Output the (X, Y) coordinate of the center of the cell containing the given text.  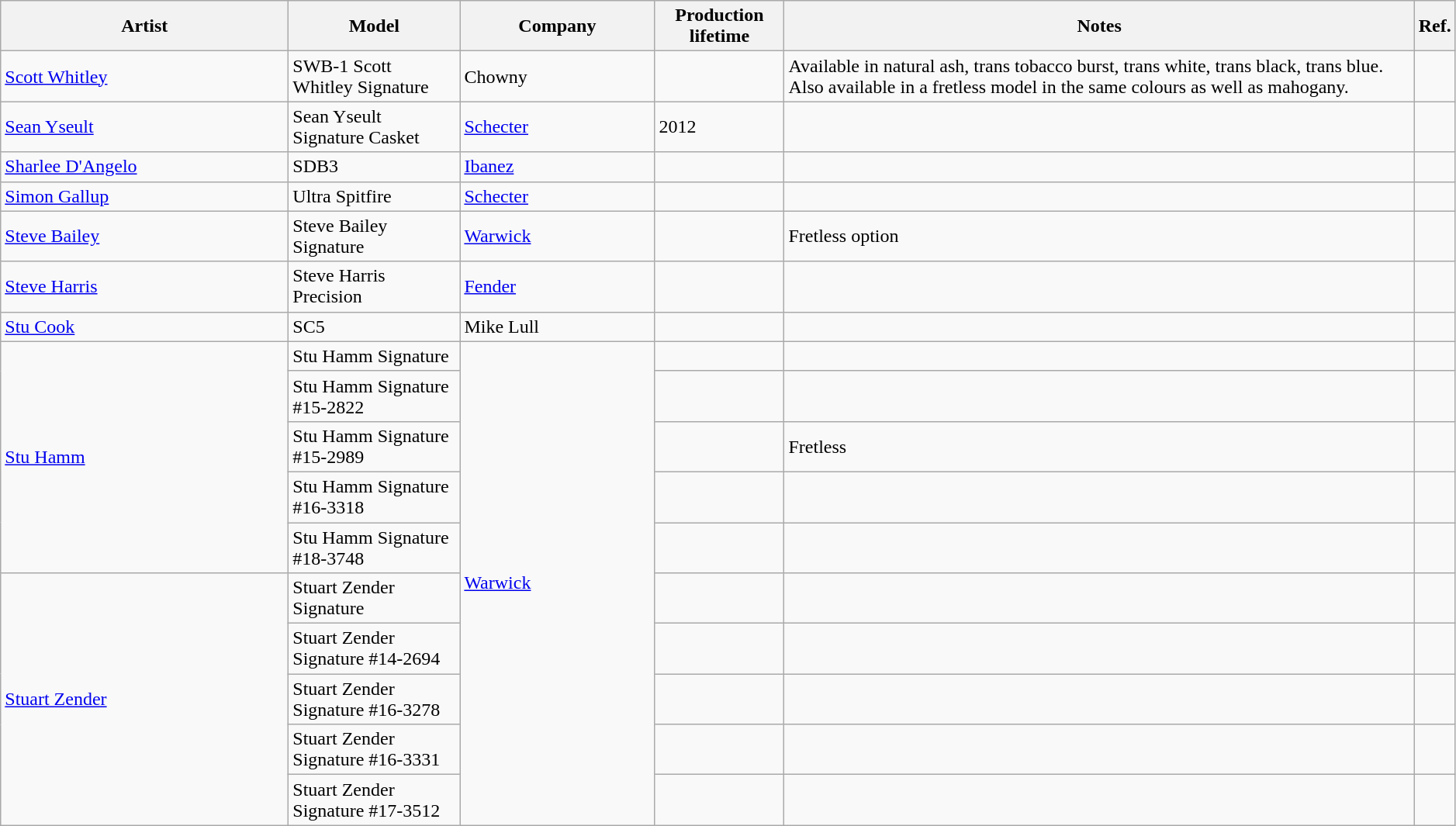
Stu Cook (144, 327)
Chowny (557, 76)
Ref. (1435, 26)
Fretless option (1099, 236)
Stu Hamm Signature (374, 356)
Ultra Spitfire (374, 196)
Stu Hamm Signature #15-2989 (374, 447)
Fretless (1099, 447)
Stuart Zender (144, 700)
Production lifetime (720, 26)
Model (374, 26)
Stuart Zender Signature #16-3331 (374, 749)
Steve Harris Precision (374, 287)
Fender (557, 287)
Stuart Zender Signature #16-3278 (374, 700)
Steve Bailey Signature (374, 236)
SDB3 (374, 167)
Notes (1099, 26)
Stuart Zender Signature #14-2694 (374, 648)
Steve Harris (144, 287)
Mike Lull (557, 327)
Sean Yseult (144, 127)
Stuart Zender Signature (374, 599)
Steve Bailey (144, 236)
Sean Yseult Signature Casket (374, 127)
Artist (144, 26)
Stuart Zender Signature #17-3512 (374, 800)
Stu Hamm Signature #18-3748 (374, 548)
Stu Hamm (144, 457)
Company (557, 26)
2012 (720, 127)
Stu Hamm Signature #16-3318 (374, 496)
Scott Whitley (144, 76)
SC5 (374, 327)
Ibanez (557, 167)
Sharlee D'Angelo (144, 167)
Stu Hamm Signature #15-2822 (374, 396)
SWB-1 Scott Whitley Signature (374, 76)
Simon Gallup (144, 196)
